Search for the cell housing the specified text and yield its [X, Y] center coordinate. 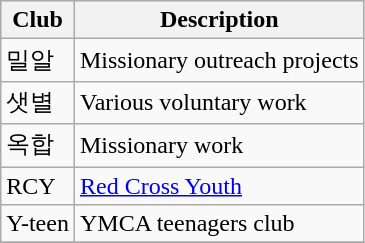
Various voluntary work [219, 102]
RCY [38, 185]
Missionary work [219, 146]
샛별 [38, 102]
Red Cross Youth [219, 185]
Missionary outreach projects [219, 60]
Description [219, 20]
옥합 [38, 146]
Y-teen [38, 224]
Club [38, 20]
밀알 [38, 60]
YMCA teenagers club [219, 224]
